Capture the cell that displays the provided text and extract its [x, y] central coordinate. 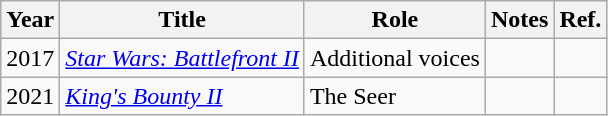
2017 [30, 58]
Additional voices [394, 58]
Ref. [580, 20]
King's Bounty II [182, 96]
Title [182, 20]
Notes [519, 20]
Star Wars: Battlefront II [182, 58]
Year [30, 20]
Role [394, 20]
The Seer [394, 96]
2021 [30, 96]
